For the text-containing cell, return its midpoint in (x, y) coordinate format. 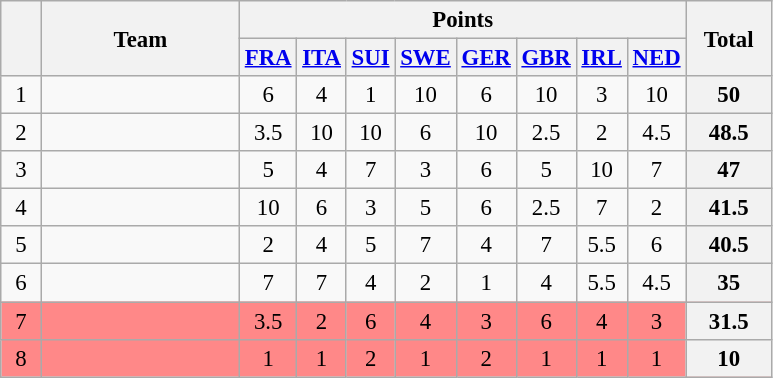
SWE (426, 58)
41.5 (729, 208)
47 (729, 170)
50 (729, 95)
8 (22, 358)
ITA (322, 58)
Points (462, 20)
40.5 (729, 245)
31.5 (729, 321)
SUI (370, 58)
GER (486, 58)
FRA (268, 58)
GBR (546, 58)
35 (729, 283)
NED (656, 58)
IRL (602, 58)
Total (729, 38)
48.5 (729, 133)
Team (140, 38)
